Locate the cell with the specified text and output its (x, y) center coordinate. 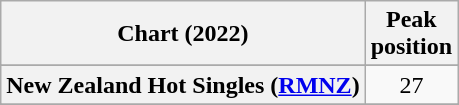
27 (411, 85)
New Zealand Hot Singles (RMNZ) (183, 85)
Chart (2022) (183, 34)
Peakposition (411, 34)
